Extract the [x, y] coordinate from the center of the cell holding the provided text.  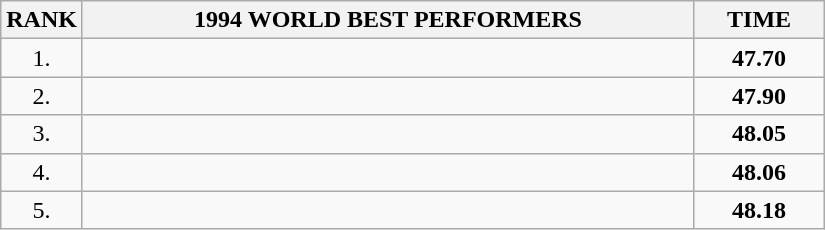
47.70 [760, 58]
48.06 [760, 172]
5. [42, 210]
48.05 [760, 134]
TIME [760, 20]
1994 WORLD BEST PERFORMERS [388, 20]
3. [42, 134]
RANK [42, 20]
2. [42, 96]
4. [42, 172]
47.90 [760, 96]
1. [42, 58]
48.18 [760, 210]
